Determine the [X, Y] coordinate at the center of the cell enclosing the given text.  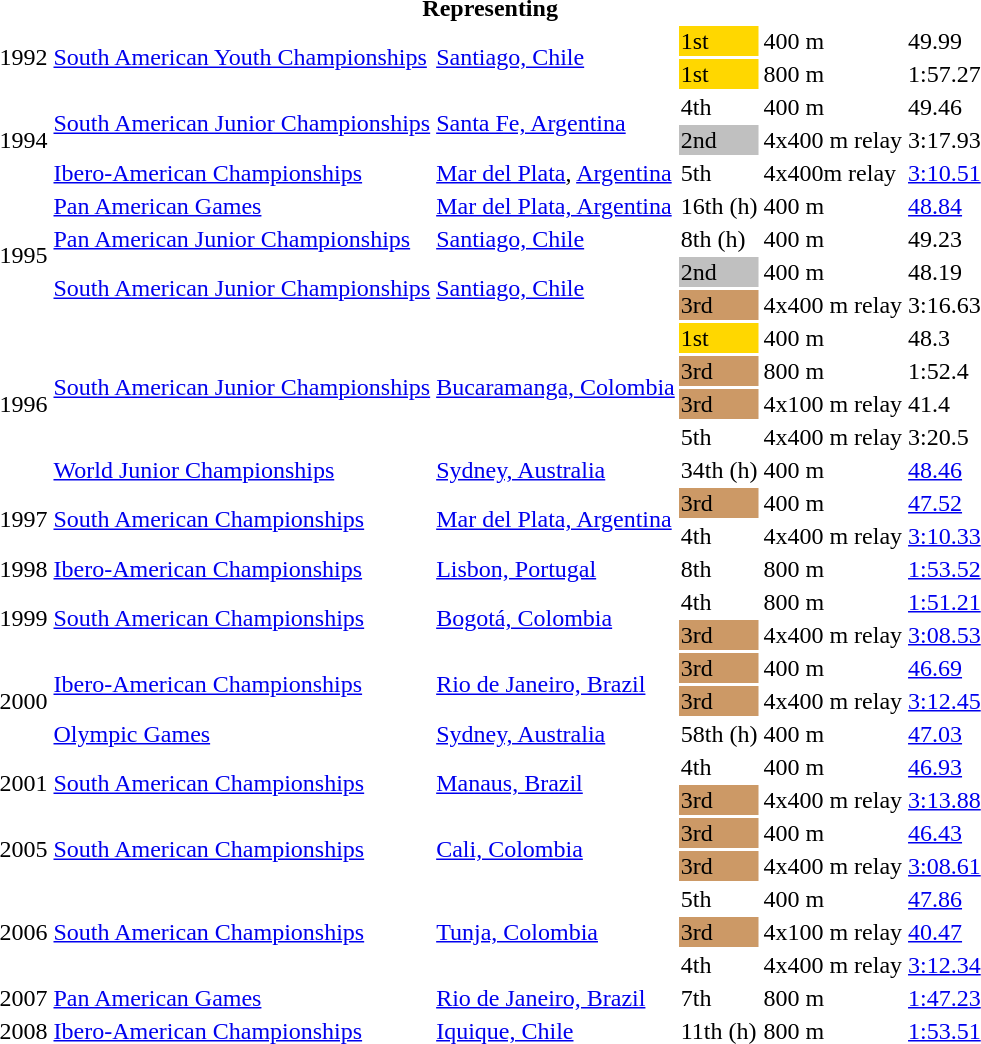
Lisbon, Portugal [556, 569]
8th (h) [719, 239]
Bucaramanga, Colombia [556, 388]
Tunja, Colombia [556, 932]
7th [719, 998]
Pan American Junior Championships [242, 239]
Santa Fe, Argentina [556, 124]
Bogotá, Colombia [556, 618]
South American Youth Championships [242, 58]
34th (h) [719, 470]
4x400m relay [833, 173]
World Junior Championships [242, 470]
Cali, Colombia [556, 850]
Olympic Games [242, 734]
16th (h) [719, 206]
Manaus, Brazil [556, 784]
8th [719, 569]
58th (h) [719, 734]
